Scan for the cell matching the given text and deliver its (x, y) coordinate at center. 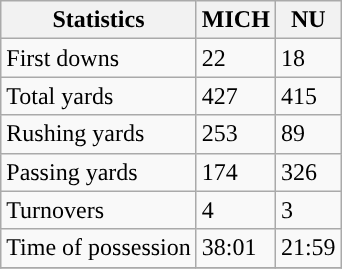
4 (236, 210)
253 (236, 134)
Turnovers (99, 210)
Passing yards (99, 172)
3 (308, 210)
174 (236, 172)
427 (236, 96)
First downs (99, 58)
Time of possession (99, 248)
18 (308, 58)
38:01 (236, 248)
Total yards (99, 96)
MICH (236, 20)
NU (308, 20)
Rushing yards (99, 134)
21:59 (308, 248)
89 (308, 134)
415 (308, 96)
326 (308, 172)
22 (236, 58)
Statistics (99, 20)
